Return (X, Y) of the center of cell containing provided text 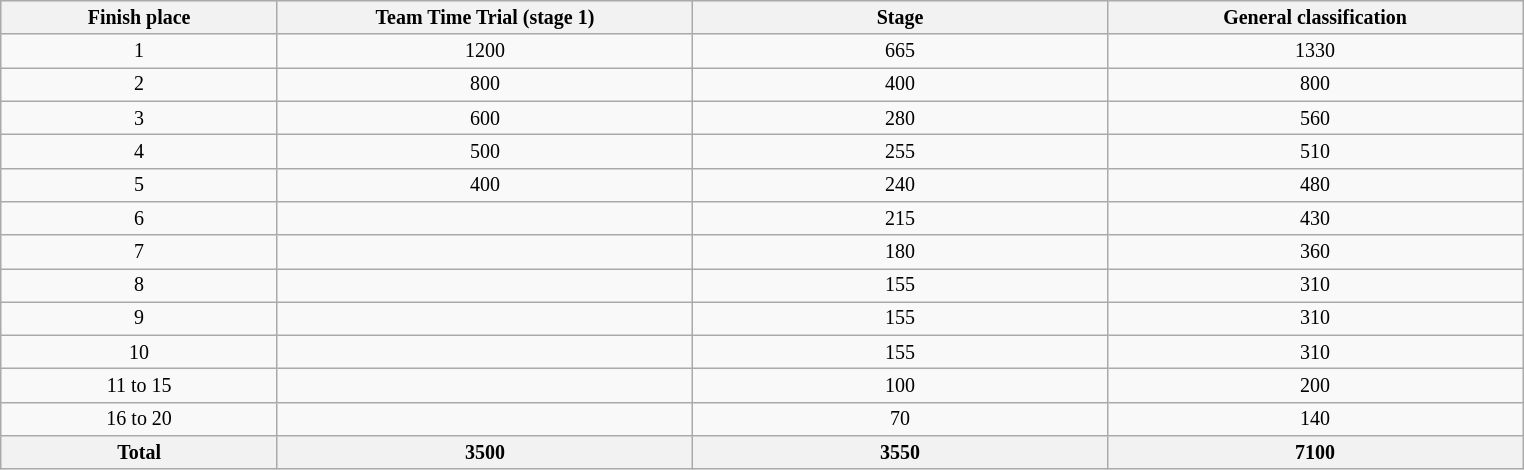
480 (1316, 184)
70 (900, 420)
600 (484, 118)
240 (900, 184)
560 (1316, 118)
General classification (1316, 18)
4 (140, 152)
3500 (484, 452)
Team Time Trial (stage 1) (484, 18)
3550 (900, 452)
10 (140, 352)
280 (900, 118)
Stage (900, 18)
16 to 20 (140, 420)
7100 (1316, 452)
3 (140, 118)
1330 (1316, 52)
255 (900, 152)
Total (140, 452)
9 (140, 318)
665 (900, 52)
2 (140, 84)
180 (900, 252)
140 (1316, 420)
100 (900, 386)
360 (1316, 252)
1200 (484, 52)
500 (484, 152)
11 to 15 (140, 386)
215 (900, 218)
7 (140, 252)
1 (140, 52)
430 (1316, 218)
5 (140, 184)
200 (1316, 386)
Finish place (140, 18)
510 (1316, 152)
6 (140, 218)
8 (140, 286)
